Find where the given text appears and provide that cell's center as (X, Y) coordinate. 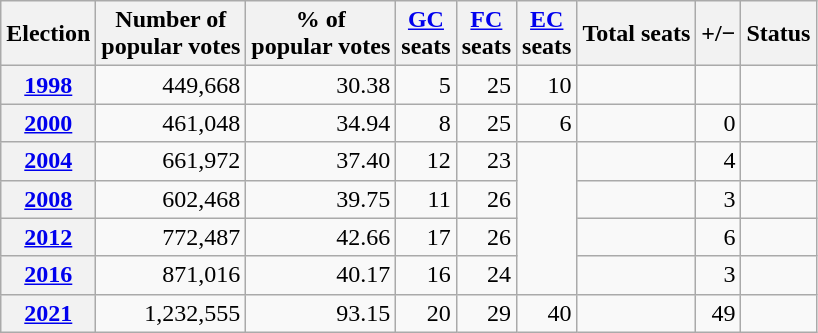
30.38 (321, 85)
Status (778, 34)
FCseats (486, 34)
0 (718, 123)
2004 (48, 161)
% ofpopular votes (321, 34)
2012 (48, 237)
ECseats (547, 34)
602,468 (171, 199)
4 (718, 161)
+/− (718, 34)
661,972 (171, 161)
40 (547, 313)
42.66 (321, 237)
Number ofpopular votes (171, 34)
Election (48, 34)
17 (426, 237)
16 (426, 275)
8 (426, 123)
449,668 (171, 85)
GCseats (426, 34)
20 (426, 313)
37.40 (321, 161)
10 (547, 85)
23 (486, 161)
49 (718, 313)
1,232,555 (171, 313)
39.75 (321, 199)
Total seats (636, 34)
2016 (48, 275)
34.94 (321, 123)
1998 (48, 85)
24 (486, 275)
772,487 (171, 237)
40.17 (321, 275)
871,016 (171, 275)
2008 (48, 199)
2021 (48, 313)
5 (426, 85)
12 (426, 161)
93.15 (321, 313)
2000 (48, 123)
29 (486, 313)
461,048 (171, 123)
11 (426, 199)
